Output the (X, Y) coordinate of the center of the cell containing the given text.  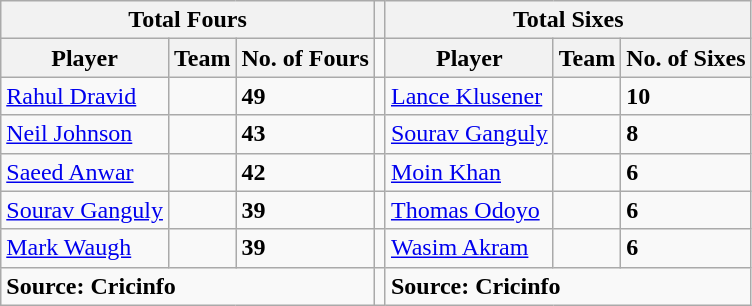
Thomas Odoyo (469, 210)
Neil Johnson (85, 134)
49 (305, 96)
Rahul Dravid (85, 96)
No. of Sixes (686, 58)
Lance Klusener (469, 96)
42 (305, 172)
Total Fours (188, 20)
Moin Khan (469, 172)
Wasim Akram (469, 248)
No. of Fours (305, 58)
Mark Waugh (85, 248)
43 (305, 134)
10 (686, 96)
Saeed Anwar (85, 172)
Total Sixes (568, 20)
8 (686, 134)
